For the text-containing cell, return its midpoint in [x, y] coordinate format. 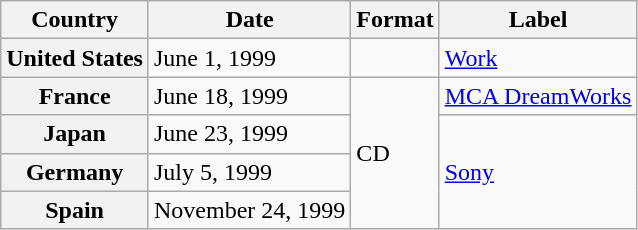
July 5, 1999 [249, 172]
United States [75, 58]
June 18, 1999 [249, 96]
Label [538, 20]
June 1, 1999 [249, 58]
Work [538, 58]
Country [75, 20]
CD [395, 153]
Spain [75, 210]
MCA DreamWorks [538, 96]
Date [249, 20]
Germany [75, 172]
June 23, 1999 [249, 134]
Format [395, 20]
November 24, 1999 [249, 210]
Japan [75, 134]
France [75, 96]
Sony [538, 172]
